Find where the given text appears and provide that cell's center as [x, y] coordinate. 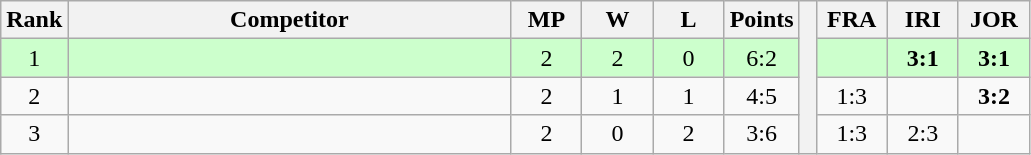
Competitor [290, 20]
Rank [34, 20]
IRI [922, 20]
4:5 [762, 96]
JOR [994, 20]
2:3 [922, 134]
3:6 [762, 134]
MP [546, 20]
6:2 [762, 58]
W [618, 20]
Points [762, 20]
3 [34, 134]
3:2 [994, 96]
L [688, 20]
FRA [852, 20]
